Find where the given text appears and provide that cell's center as [x, y] coordinate. 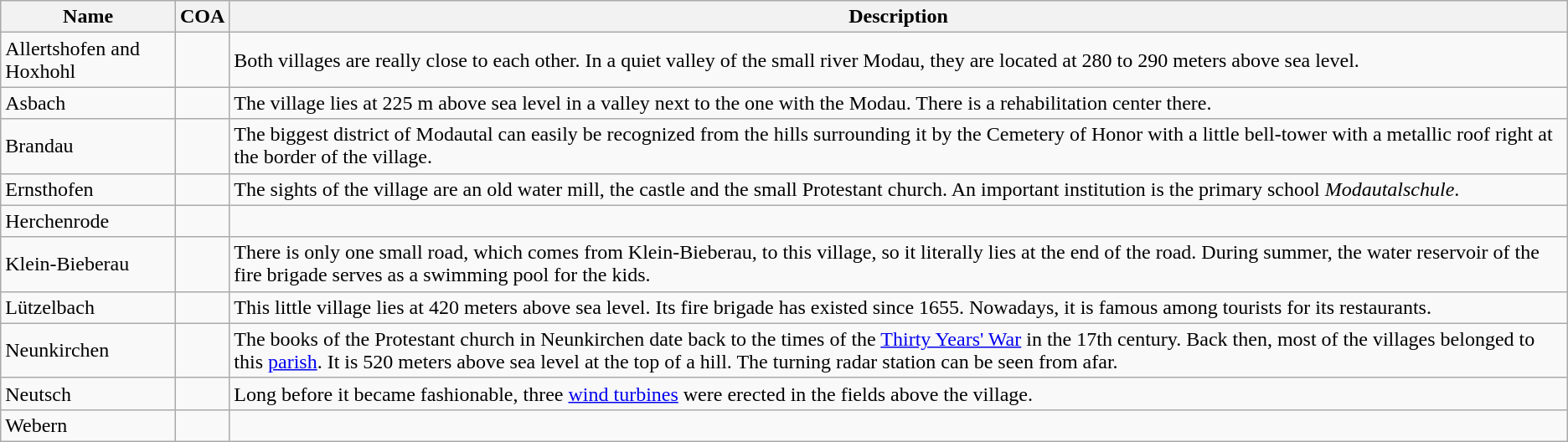
Long before it became fashionable, three wind turbines were erected in the fields above the village. [898, 393]
Both villages are really close to each other. In a quiet valley of the small river Modau, they are located at 280 to 290 meters above sea level. [898, 60]
Neunkirchen [89, 350]
Description [898, 17]
Name [89, 17]
Lützelbach [89, 307]
Allertshofen and Hoxhohl [89, 60]
The village lies at 225 m above sea level in a valley next to the one with the Modau. There is a rehabilitation center there. [898, 103]
Asbach [89, 103]
Neutsch [89, 393]
Ernsthofen [89, 189]
Webern [89, 425]
Herchenrode [89, 221]
Brandau [89, 146]
Klein-Bieberau [89, 265]
COA [202, 17]
